Return (X, Y) of the center of cell containing provided text 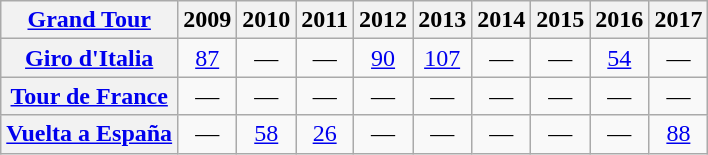
58 (266, 134)
26 (325, 134)
2009 (208, 20)
Grand Tour (90, 20)
87 (208, 58)
54 (620, 58)
Vuelta a España (90, 134)
2014 (502, 20)
90 (384, 58)
2011 (325, 20)
2015 (560, 20)
2010 (266, 20)
Tour de France (90, 96)
2012 (384, 20)
107 (442, 58)
88 (678, 134)
2017 (678, 20)
Giro d'Italia (90, 58)
2016 (620, 20)
2013 (442, 20)
